For the text-containing cell, return its midpoint in (X, Y) coordinate format. 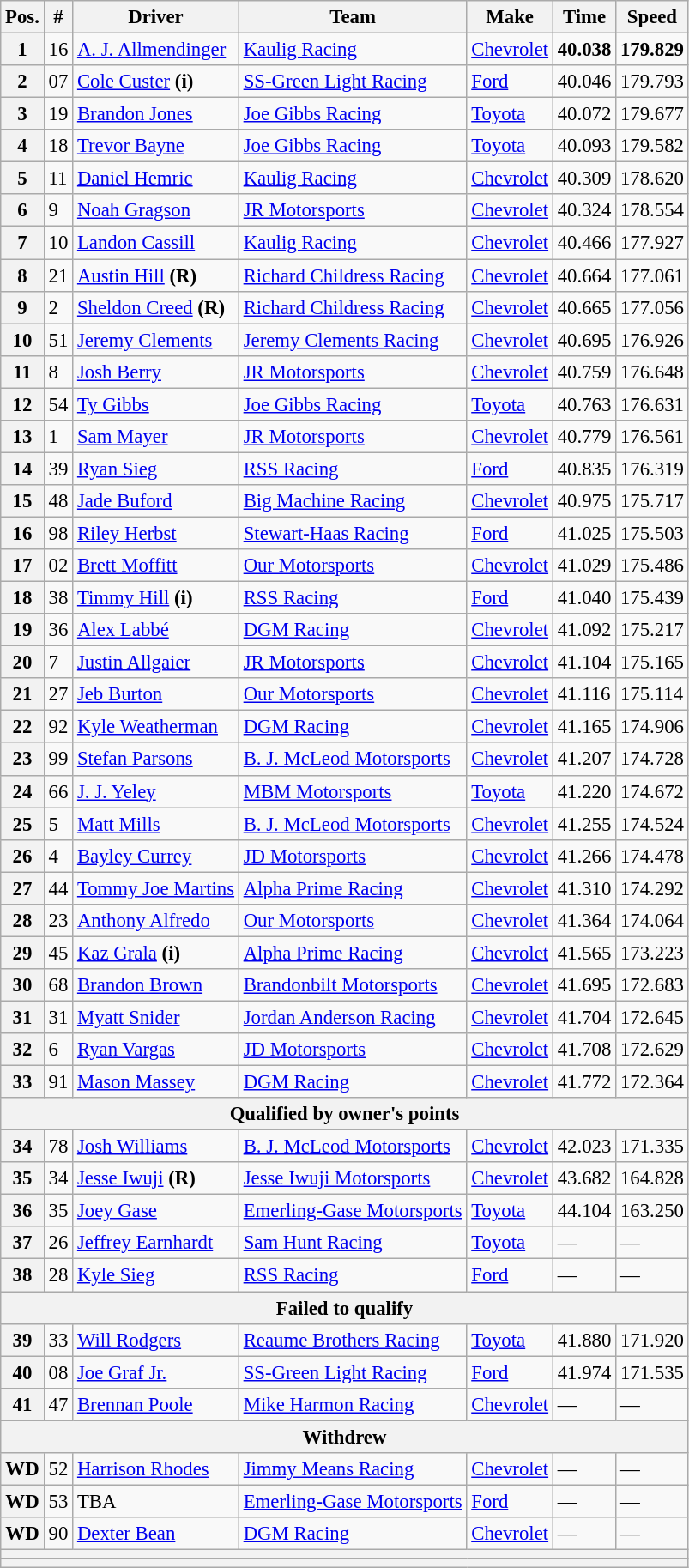
Jeremy Clements Racing (353, 340)
40.466 (583, 243)
Stewart-Haas Racing (353, 533)
Reaume Brothers Racing (353, 1340)
Brandonbilt Motorsports (353, 985)
Myatt Snider (156, 1017)
Pos. (22, 17)
176.561 (652, 437)
Bayley Currey (156, 856)
178.620 (652, 179)
41.116 (583, 694)
J. J. Yeley (156, 791)
41.092 (583, 630)
Trevor Bayne (156, 146)
Dexter Bean (156, 1534)
Justin Allgaier (156, 663)
40.072 (583, 114)
163.250 (652, 1211)
Make (510, 17)
92 (58, 727)
22 (22, 727)
Anthony Alfredo (156, 921)
13 (22, 437)
Sam Mayer (156, 437)
32 (22, 1050)
Team (353, 17)
179.829 (652, 50)
40.975 (583, 501)
51 (58, 340)
Withdrew (345, 1437)
02 (58, 566)
172.683 (652, 985)
Stefan Parsons (156, 760)
Daniel Hemric (156, 179)
Jade Buford (156, 501)
175.217 (652, 630)
40.835 (583, 469)
177.927 (652, 243)
Big Machine Racing (353, 501)
Matt Mills (156, 824)
3 (22, 114)
Jesse Iwuji (R) (156, 1178)
41.104 (583, 663)
41.704 (583, 1017)
Joe Graf Jr. (156, 1372)
A. J. Allmendinger (156, 50)
41.310 (583, 888)
Kyle Weatherman (156, 727)
Harrison Rhodes (156, 1469)
Riley Herbst (156, 533)
Ryan Sieg (156, 469)
99 (58, 760)
177.056 (652, 307)
Qualified by owner's points (345, 1114)
Speed (652, 17)
41.025 (583, 533)
40 (22, 1372)
179.793 (652, 82)
41.255 (583, 824)
Brandon Brown (156, 985)
40.309 (583, 179)
68 (58, 985)
91 (58, 1082)
44 (58, 888)
178.554 (652, 210)
MBM Motorsports (353, 791)
Jordan Anderson Racing (353, 1017)
Jeb Burton (156, 694)
164.828 (652, 1178)
174.478 (652, 856)
Jesse Iwuji Motorsports (353, 1178)
Tommy Joe Martins (156, 888)
41.695 (583, 985)
40.763 (583, 404)
Mason Massey (156, 1082)
171.920 (652, 1340)
40.324 (583, 210)
30 (22, 985)
173.223 (652, 953)
# (58, 17)
Cole Custer (i) (156, 82)
179.582 (652, 146)
41.266 (583, 856)
25 (22, 824)
Ty Gibbs (156, 404)
175.486 (652, 566)
08 (58, 1372)
Driver (156, 17)
175.439 (652, 598)
172.364 (652, 1082)
175.114 (652, 694)
12 (22, 404)
41.708 (583, 1050)
78 (58, 1147)
66 (58, 791)
Mike Harmon Racing (353, 1404)
41.880 (583, 1340)
175.503 (652, 533)
40.046 (583, 82)
41.165 (583, 727)
Will Rodgers (156, 1340)
Brennan Poole (156, 1404)
15 (22, 501)
174.292 (652, 888)
40.779 (583, 437)
Sam Hunt Racing (353, 1244)
Failed to qualify (345, 1308)
176.631 (652, 404)
41.220 (583, 791)
Jimmy Means Racing (353, 1469)
Kyle Sieg (156, 1275)
17 (22, 566)
Sheldon Creed (R) (156, 307)
40.038 (583, 50)
Ryan Vargas (156, 1050)
42.023 (583, 1147)
45 (58, 953)
Jeremy Clements (156, 340)
176.926 (652, 340)
174.524 (652, 824)
24 (22, 791)
41.364 (583, 921)
172.645 (652, 1017)
41.207 (583, 760)
Noah Gragson (156, 210)
172.629 (652, 1050)
40.759 (583, 372)
43.682 (583, 1178)
Timmy Hill (i) (156, 598)
41.565 (583, 953)
41.974 (583, 1372)
Jeffrey Earnhardt (156, 1244)
174.672 (652, 791)
98 (58, 533)
40.664 (583, 275)
37 (22, 1244)
171.535 (652, 1372)
174.728 (652, 760)
07 (58, 82)
41 (22, 1404)
41.029 (583, 566)
Brett Moffitt (156, 566)
Landon Cassill (156, 243)
40.093 (583, 146)
Time (583, 17)
48 (58, 501)
29 (22, 953)
174.064 (652, 921)
176.648 (652, 372)
Joey Gase (156, 1211)
171.335 (652, 1147)
174.906 (652, 727)
40.665 (583, 307)
90 (58, 1534)
Kaz Grala (i) (156, 953)
52 (58, 1469)
175.165 (652, 663)
53 (58, 1501)
Austin Hill (R) (156, 275)
54 (58, 404)
14 (22, 469)
Josh Williams (156, 1147)
20 (22, 663)
Josh Berry (156, 372)
41.040 (583, 598)
177.061 (652, 275)
47 (58, 1404)
44.104 (583, 1211)
176.319 (652, 469)
40.695 (583, 340)
41.772 (583, 1082)
Alex Labbé (156, 630)
179.677 (652, 114)
Brandon Jones (156, 114)
TBA (156, 1501)
175.717 (652, 501)
